Extract the [x, y] coordinate from the center of the cell holding the provided text.  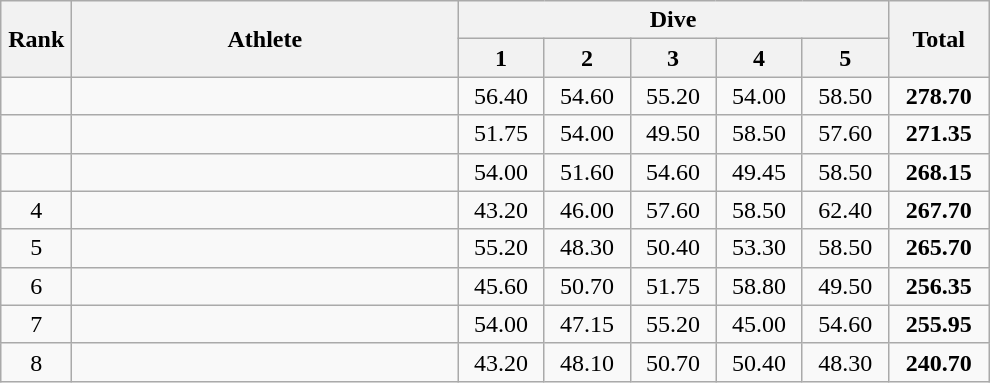
Athlete [265, 39]
278.70 [938, 96]
51.60 [587, 172]
56.40 [501, 96]
46.00 [587, 210]
6 [36, 286]
271.35 [938, 134]
265.70 [938, 248]
2 [587, 58]
Total [938, 39]
53.30 [759, 248]
3 [673, 58]
47.15 [587, 324]
1 [501, 58]
45.00 [759, 324]
8 [36, 362]
62.40 [845, 210]
58.80 [759, 286]
268.15 [938, 172]
255.95 [938, 324]
Dive [673, 20]
240.70 [938, 362]
45.60 [501, 286]
48.10 [587, 362]
Rank [36, 39]
7 [36, 324]
256.35 [938, 286]
267.70 [938, 210]
49.45 [759, 172]
